Detect which cell encompasses the target text, then output its (x, y) center coordinate. 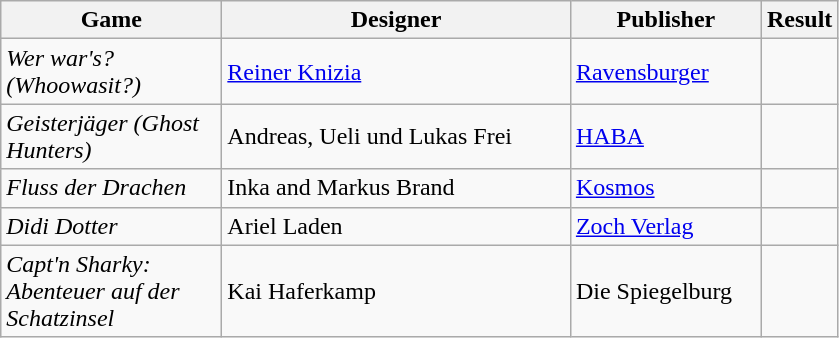
HABA (666, 136)
Kosmos (666, 188)
Geisterjäger (Ghost Hunters) (112, 136)
Result (799, 20)
Kai Haferkamp (396, 291)
Game (112, 20)
Ariel Laden (396, 226)
Reiner Knizia (396, 72)
Capt'n Sharky: Abenteuer auf der Schatzinsel (112, 291)
Inka and Markus Brand (396, 188)
Andreas, Ueli und Lukas Frei (396, 136)
Didi Dotter (112, 226)
Wer war's? (Whoowasit?) (112, 72)
Fluss der Drachen (112, 188)
Designer (396, 20)
Die Spiegelburg (666, 291)
Ravensburger (666, 72)
Publisher (666, 20)
Zoch Verlag (666, 226)
